From the cell containing the given text, extract its center point as [X, Y] coordinate. 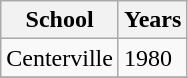
School [60, 20]
Years [152, 20]
Centerville [60, 58]
1980 [152, 58]
